Detect which cell encompasses the target text, then output its [X, Y] center coordinate. 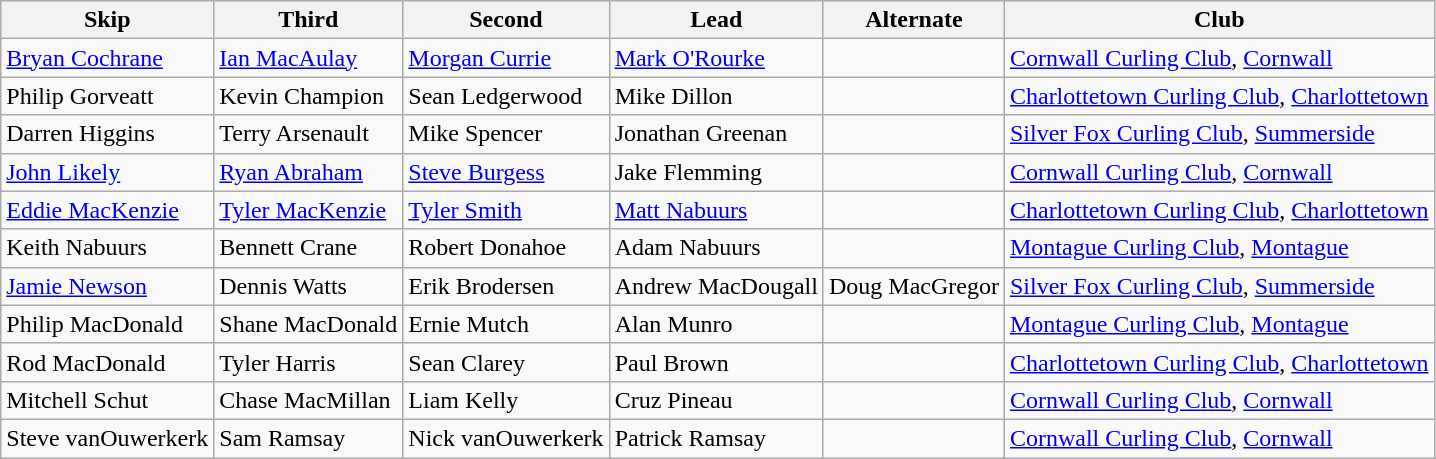
Steve vanOuwerkerk [108, 438]
Sam Ramsay [308, 438]
Ian MacAulay [308, 58]
Lead [716, 20]
Doug MacGregor [914, 286]
Mark O'Rourke [716, 58]
Steve Burgess [506, 172]
Jake Flemming [716, 172]
Mitchell Schut [108, 400]
Nick vanOuwerkerk [506, 438]
Second [506, 20]
Eddie MacKenzie [108, 210]
Jamie Newson [108, 286]
Sean Clarey [506, 362]
Darren Higgins [108, 134]
Mike Spencer [506, 134]
Ryan Abraham [308, 172]
Paul Brown [716, 362]
Bennett Crane [308, 248]
Rod MacDonald [108, 362]
Matt Nabuurs [716, 210]
Morgan Currie [506, 58]
Liam Kelly [506, 400]
Alan Munro [716, 324]
Robert Donahoe [506, 248]
Patrick Ramsay [716, 438]
Philip MacDonald [108, 324]
Bryan Cochrane [108, 58]
Tyler Harris [308, 362]
Keith Nabuurs [108, 248]
Erik Brodersen [506, 286]
Andrew MacDougall [716, 286]
Dennis Watts [308, 286]
John Likely [108, 172]
Cruz Pineau [716, 400]
Terry Arsenault [308, 134]
Tyler Smith [506, 210]
Mike Dillon [716, 96]
Tyler MacKenzie [308, 210]
Sean Ledgerwood [506, 96]
Skip [108, 20]
Adam Nabuurs [716, 248]
Jonathan Greenan [716, 134]
Alternate [914, 20]
Kevin Champion [308, 96]
Ernie Mutch [506, 324]
Philip Gorveatt [108, 96]
Club [1219, 20]
Third [308, 20]
Chase MacMillan [308, 400]
Shane MacDonald [308, 324]
